Provide the [x, y] coordinate of the cell's center where the given text is located.  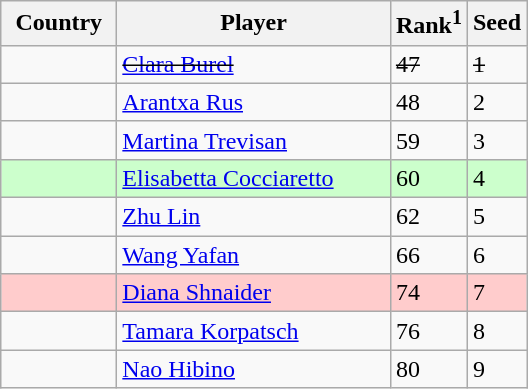
2 [496, 102]
Rank1 [428, 24]
Seed [496, 24]
Zhu Lin [254, 217]
60 [428, 178]
Tamara Korpatsch [254, 331]
9 [496, 369]
48 [428, 102]
1 [496, 64]
59 [428, 140]
Clara Burel [254, 64]
6 [496, 255]
Diana Shnaider [254, 293]
62 [428, 217]
7 [496, 293]
Player [254, 24]
Wang Yafan [254, 255]
8 [496, 331]
Country [59, 24]
5 [496, 217]
66 [428, 255]
47 [428, 64]
76 [428, 331]
Nao Hibino [254, 369]
4 [496, 178]
Martina Trevisan [254, 140]
Elisabetta Cocciaretto [254, 178]
Arantxa Rus [254, 102]
3 [496, 140]
74 [428, 293]
80 [428, 369]
